Identify which cell holds the provided text, then report its (x, y) central coordinate. 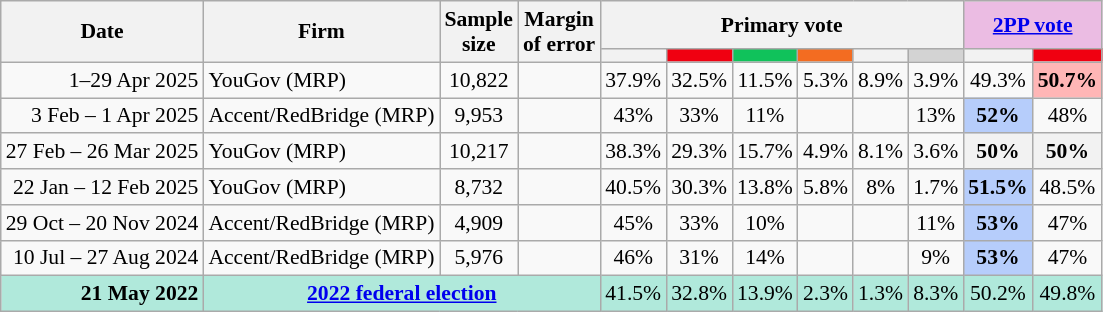
22 Jan – 12 Feb 2025 (102, 187)
52% (998, 116)
13% (936, 116)
5.3% (826, 80)
41.5% (633, 294)
29 Oct – 20 Nov 2024 (102, 223)
45% (633, 223)
31% (699, 258)
49.8% (1068, 294)
Samplesize (479, 32)
43% (633, 116)
8,732 (479, 187)
13.8% (765, 187)
2.3% (826, 294)
Marginof error (559, 32)
8.1% (880, 152)
15.7% (765, 152)
5,976 (479, 258)
10% (765, 223)
13.9% (765, 294)
10,217 (479, 152)
1–29 Apr 2025 (102, 80)
51.5% (998, 187)
14% (765, 258)
4.9% (826, 152)
Primary vote (782, 25)
10,822 (479, 80)
11.5% (765, 80)
48% (1068, 116)
50.7% (1068, 80)
3.9% (936, 80)
10 Jul – 27 Aug 2024 (102, 258)
Firm (321, 32)
21 May 2022 (102, 294)
27 Feb – 26 Mar 2025 (102, 152)
9% (936, 258)
1.7% (936, 187)
40.5% (633, 187)
9,953 (479, 116)
32.5% (699, 80)
8.3% (936, 294)
32.8% (699, 294)
38.3% (633, 152)
Date (102, 32)
5.8% (826, 187)
37.9% (633, 80)
49.3% (998, 80)
8% (880, 187)
48.5% (1068, 187)
30.3% (699, 187)
8.9% (880, 80)
50.2% (998, 294)
2022 federal election (402, 294)
3.6% (936, 152)
2PP vote (1032, 25)
3 Feb – 1 Apr 2025 (102, 116)
1.3% (880, 294)
4,909 (479, 223)
46% (633, 258)
29.3% (699, 152)
